Output the (x, y) coordinate of the center of the cell containing the given text.  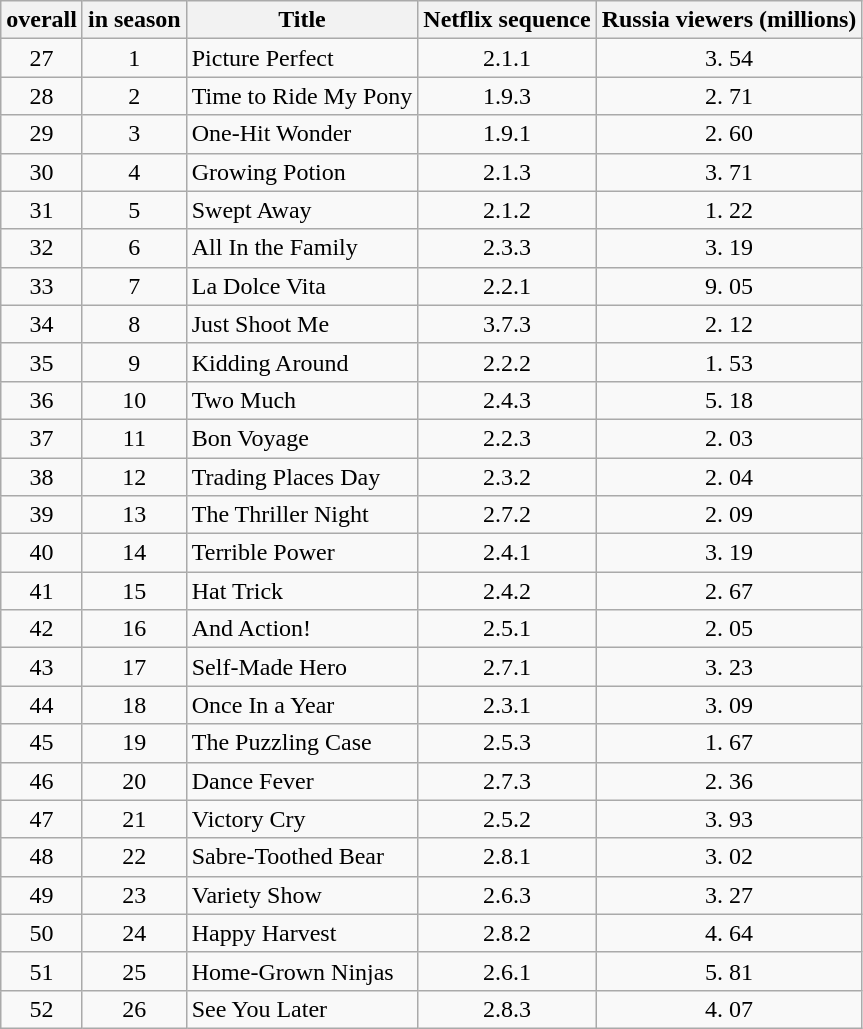
overall (42, 20)
2.1.3 (507, 172)
9 (134, 362)
2.6.3 (507, 895)
12 (134, 477)
39 (42, 515)
1. 67 (729, 743)
2.7.1 (507, 667)
32 (42, 248)
40 (42, 553)
Kidding Around (302, 362)
Variety Show (302, 895)
2.5.3 (507, 743)
29 (42, 134)
37 (42, 438)
2.2.3 (507, 438)
Swept Away (302, 210)
17 (134, 667)
Self-Made Hero (302, 667)
16 (134, 629)
One-Hit Wonder (302, 134)
26 (134, 1009)
3. 93 (729, 819)
35 (42, 362)
2.8.2 (507, 933)
13 (134, 515)
2. 09 (729, 515)
10 (134, 400)
2.5.1 (507, 629)
2. 67 (729, 591)
Home-Grown Ninjas (302, 971)
2. 05 (729, 629)
1 (134, 58)
Just Shoot Me (302, 324)
2.8.1 (507, 857)
5. 81 (729, 971)
2.1.1 (507, 58)
3.7.3 (507, 324)
48 (42, 857)
15 (134, 591)
And Action! (302, 629)
2.2.1 (507, 286)
2. 36 (729, 781)
Hat Trick (302, 591)
2.7.2 (507, 515)
23 (134, 895)
5. 18 (729, 400)
All In the Family (302, 248)
2. 12 (729, 324)
2.4.3 (507, 400)
7 (134, 286)
2.6.1 (507, 971)
36 (42, 400)
Time to Ride My Pony (302, 96)
Picture Perfect (302, 58)
See You Later (302, 1009)
2.3.3 (507, 248)
3. 23 (729, 667)
20 (134, 781)
3. 71 (729, 172)
Victory Cry (302, 819)
3. 09 (729, 705)
4. 64 (729, 933)
41 (42, 591)
1.9.1 (507, 134)
1. 53 (729, 362)
28 (42, 96)
2. 03 (729, 438)
45 (42, 743)
2.1.2 (507, 210)
11 (134, 438)
Growing Potion (302, 172)
Happy Harvest (302, 933)
14 (134, 553)
19 (134, 743)
Dance Fever (302, 781)
22 (134, 857)
31 (42, 210)
52 (42, 1009)
21 (134, 819)
2.8.3 (507, 1009)
42 (42, 629)
38 (42, 477)
5 (134, 210)
2. 04 (729, 477)
3. 54 (729, 58)
The Thriller Night (302, 515)
47 (42, 819)
46 (42, 781)
18 (134, 705)
1. 22 (729, 210)
25 (134, 971)
Once In a Year (302, 705)
30 (42, 172)
51 (42, 971)
27 (42, 58)
Bon Voyage (302, 438)
Sabre-Toothed Bear (302, 857)
2. 71 (729, 96)
in season (134, 20)
3. 02 (729, 857)
50 (42, 933)
2.4.2 (507, 591)
Russia viewers (millions) (729, 20)
3 (134, 134)
2.3.1 (507, 705)
49 (42, 895)
The Puzzling Case (302, 743)
Title (302, 20)
34 (42, 324)
9. 05 (729, 286)
Trading Places Day (302, 477)
2.2.2 (507, 362)
33 (42, 286)
44 (42, 705)
2 (134, 96)
2. 60 (729, 134)
2.5.2 (507, 819)
2.4.1 (507, 553)
3. 27 (729, 895)
2.3.2 (507, 477)
Netflix sequence (507, 20)
La Dolce Vita (302, 286)
1.9.3 (507, 96)
Terrible Power (302, 553)
2.7.3 (507, 781)
4. 07 (729, 1009)
4 (134, 172)
8 (134, 324)
Two Much (302, 400)
6 (134, 248)
24 (134, 933)
43 (42, 667)
